For the text-containing cell, return its midpoint in [X, Y] coordinate format. 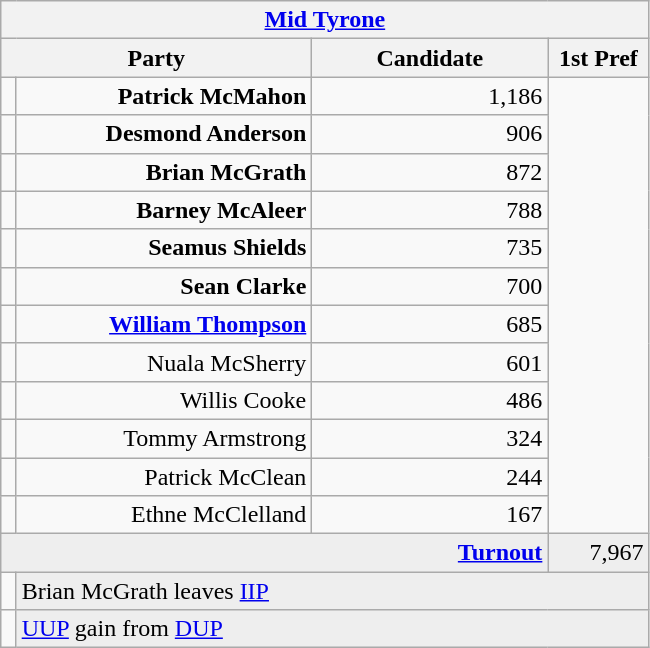
1st Pref [598, 58]
Turnout [274, 553]
1,186 [430, 96]
Candidate [430, 58]
7,967 [598, 553]
Willis Cooke [164, 400]
Mid Tyrone [325, 20]
Nuala McSherry [164, 362]
Party [156, 58]
700 [430, 286]
Tommy Armstrong [164, 438]
Ethne McClelland [164, 515]
685 [430, 324]
167 [430, 515]
324 [430, 438]
Barney McAleer [164, 210]
872 [430, 172]
Sean Clarke [164, 286]
Patrick McClean [164, 477]
486 [430, 400]
Patrick McMahon [164, 96]
William Thompson [164, 324]
Brian McGrath [164, 172]
Seamus Shields [164, 248]
601 [430, 362]
244 [430, 477]
Desmond Anderson [164, 134]
906 [430, 134]
Brian McGrath leaves IIP [332, 591]
UUP gain from DUP [332, 629]
788 [430, 210]
735 [430, 248]
